Return [x, y] of the center of cell containing provided text 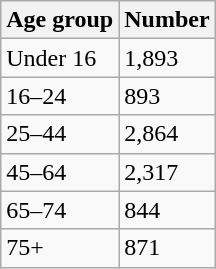
Age group [60, 20]
2,317 [167, 172]
75+ [60, 248]
1,893 [167, 58]
893 [167, 96]
65–74 [60, 210]
Under 16 [60, 58]
25–44 [60, 134]
871 [167, 248]
45–64 [60, 172]
16–24 [60, 96]
844 [167, 210]
2,864 [167, 134]
Number [167, 20]
